Capture the cell that displays the provided text and extract its (X, Y) central coordinate. 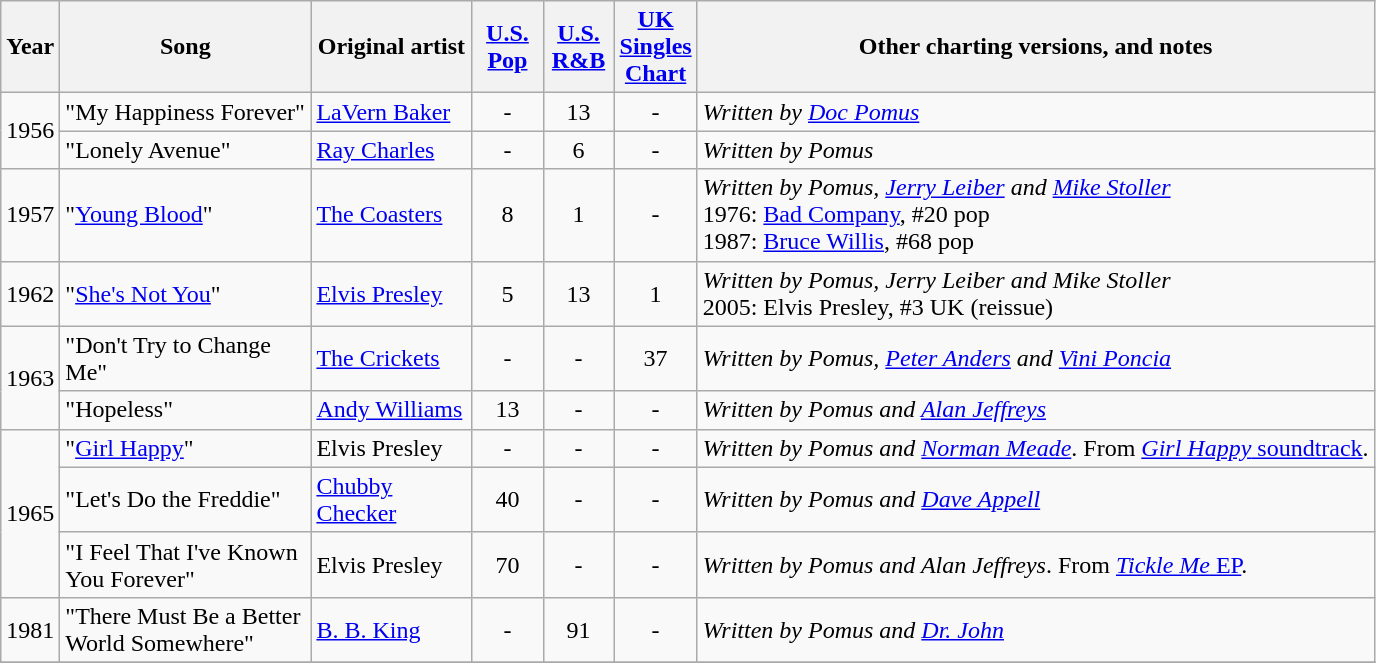
Written by Pomus and Dave Appell (1036, 500)
UK Singles Chart (656, 47)
1965 (30, 513)
1957 (30, 215)
Chubby Checker (392, 500)
"Don't Try to Change Me" (186, 358)
1963 (30, 378)
37 (656, 358)
1981 (30, 630)
The Coasters (392, 215)
"Girl Happy" (186, 448)
Written by Pomus (1036, 150)
"Hopeless" (186, 410)
Written by Pomus, Jerry Leiber and Mike Stoller2005: Elvis Presley, #3 UK (reissue) (1036, 294)
Song (186, 47)
Written by Pomus and Alan Jeffreys (1036, 410)
"Let's Do the Freddie" (186, 500)
"Lonely Avenue" (186, 150)
"She's Not You" (186, 294)
"My Happiness Forever" (186, 112)
Written by Pomus and Dr. John (1036, 630)
U.S. Pop (508, 47)
Andy Williams (392, 410)
Original artist (392, 47)
B. B. King (392, 630)
Written by Pomus and Alan Jeffreys. From Tickle Me EP. (1036, 564)
8 (508, 215)
Ray Charles (392, 150)
"There Must Be a Better World Somewhere" (186, 630)
LaVern Baker (392, 112)
Written by Pomus, Peter Anders and Vini Poncia (1036, 358)
5 (508, 294)
The Crickets (392, 358)
Other charting versions, and notes (1036, 47)
70 (508, 564)
6 (578, 150)
40 (508, 500)
Written by Doc Pomus (1036, 112)
1956 (30, 131)
"Young Blood" (186, 215)
"I Feel That I've Known You Forever" (186, 564)
Written by Pomus, Jerry Leiber and Mike Stoller1976: Bad Company, #20 pop1987: Bruce Willis, #68 pop (1036, 215)
1962 (30, 294)
U.S. R&B (578, 47)
91 (578, 630)
Written by Pomus and Norman Meade. From Girl Happy soundtrack. (1036, 448)
Year (30, 47)
